Return [X, Y] of the center of cell containing provided text 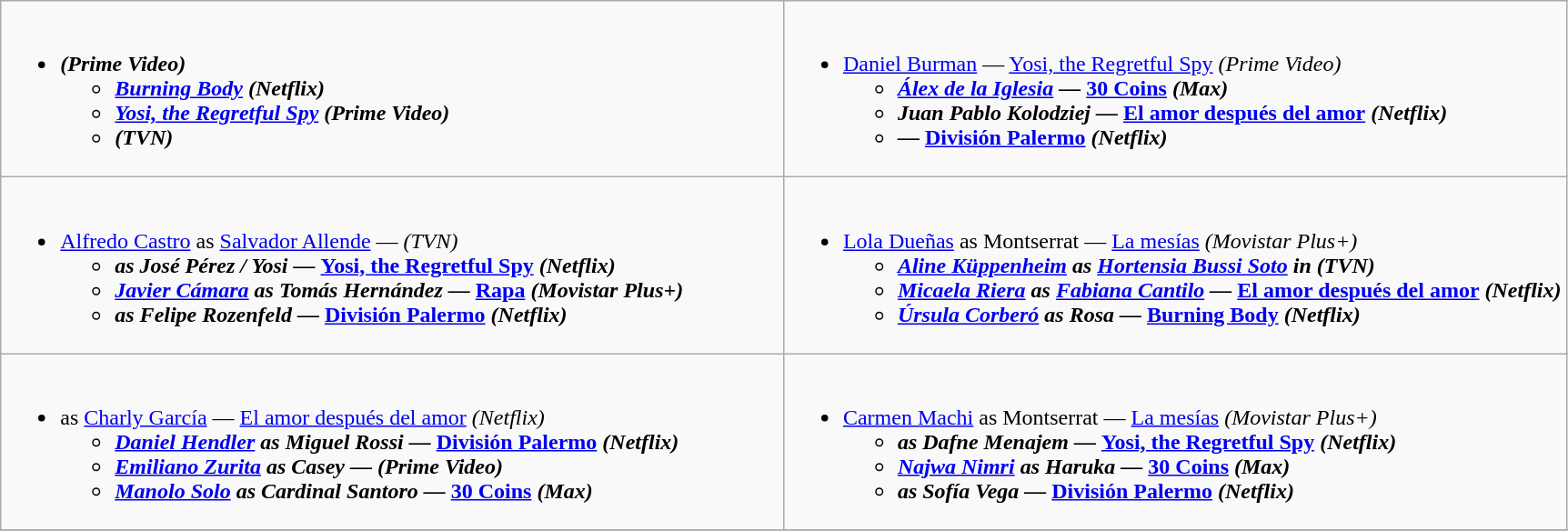
(Prime Video)Burning Body (Netflix)Yosi, the Regretful Spy (Prime Video) (TVN) [393, 89]
